Return the (x, y) coordinate for the center point of the cell that contains the specified text.  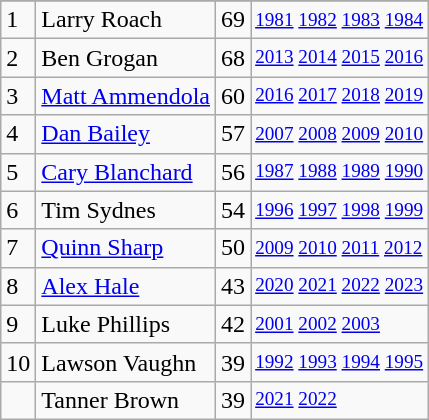
7 (18, 248)
Lawson Vaughn (126, 362)
4 (18, 134)
1987 1988 1989 1990 (340, 172)
1996 1997 1998 1999 (340, 210)
Luke Phillips (126, 324)
54 (234, 210)
68 (234, 58)
2021 2022 (340, 400)
57 (234, 134)
1981 1982 1983 1984 (340, 20)
Larry Roach (126, 20)
8 (18, 286)
1992 1993 1994 1995 (340, 362)
Matt Ammendola (126, 96)
Quinn Sharp (126, 248)
9 (18, 324)
42 (234, 324)
Ben Grogan (126, 58)
2013 2014 2015 2016 (340, 58)
2007 2008 2009 2010 (340, 134)
6 (18, 210)
2016 2017 2018 2019 (340, 96)
10 (18, 362)
Tanner Brown (126, 400)
60 (234, 96)
Alex Hale (126, 286)
3 (18, 96)
1 (18, 20)
56 (234, 172)
43 (234, 286)
2001 2002 2003 (340, 324)
Cary Blanchard (126, 172)
Dan Bailey (126, 134)
Tim Sydnes (126, 210)
5 (18, 172)
2009 2010 2011 2012 (340, 248)
2020 2021 2022 2023 (340, 286)
50 (234, 248)
2 (18, 58)
69 (234, 20)
